Detect which cell encompasses the target text, then output its [x, y] center coordinate. 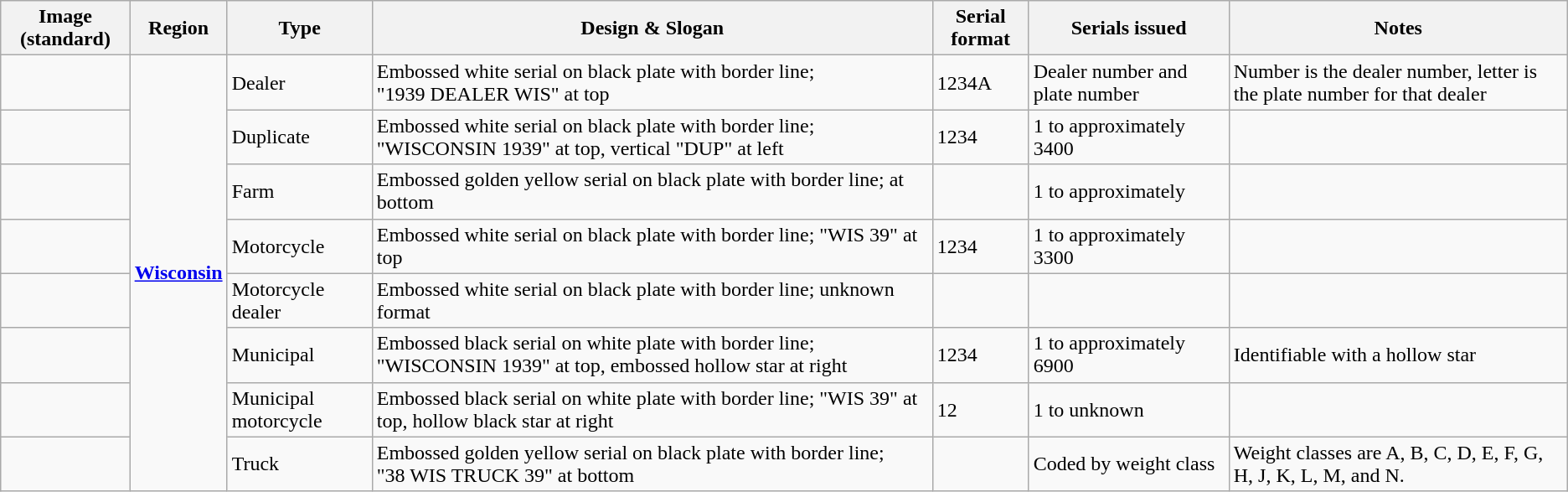
Region [178, 28]
Embossed black serial on white plate with border line; "WIS 39" at top, hollow black star at right [652, 409]
Serial format [980, 28]
Duplicate [300, 137]
Embossed white serial on black plate with border line; unknown format [652, 300]
Notes [1398, 28]
Motorcycle dealer [300, 300]
1 to approximately [1129, 191]
1 to approximately 6900 [1129, 355]
Weight classes are A, B, C, D, E, F, G, H, J, K, L, M, and N. [1398, 464]
Embossed white serial on black plate with border line; "WIS 39" at top [652, 246]
Farm [300, 191]
Embossed golden yellow serial on black plate with border line; at bottom [652, 191]
Image (standard) [65, 28]
Dealer number and plate number [1129, 82]
Embossed black serial on white plate with border line; "WISCONSIN 1939" at top, embossed hollow star at right [652, 355]
Municipal [300, 355]
Identifiable with a hollow star [1398, 355]
Wisconsin [178, 273]
1 to unknown [1129, 409]
12 [980, 409]
Truck [300, 464]
Dealer [300, 82]
Type [300, 28]
1234A [980, 82]
Number is the dealer number, letter is the plate number for that dealer [1398, 82]
Municipal motorcycle [300, 409]
Embossed white serial on black plate with border line; "1939 DEALER WIS" at top [652, 82]
Motorcycle [300, 246]
1 to approximately 3400 [1129, 137]
Embossed golden yellow serial on black plate with border line; "38 WIS TRUCK 39" at bottom [652, 464]
Coded by weight class [1129, 464]
1 to approximately 3300 [1129, 246]
Design & Slogan [652, 28]
Embossed white serial on black plate with border line; "WISCONSIN 1939" at top, vertical "DUP" at left [652, 137]
Serials issued [1129, 28]
